Extract the [X, Y] coordinate from the center of the cell holding the provided text.  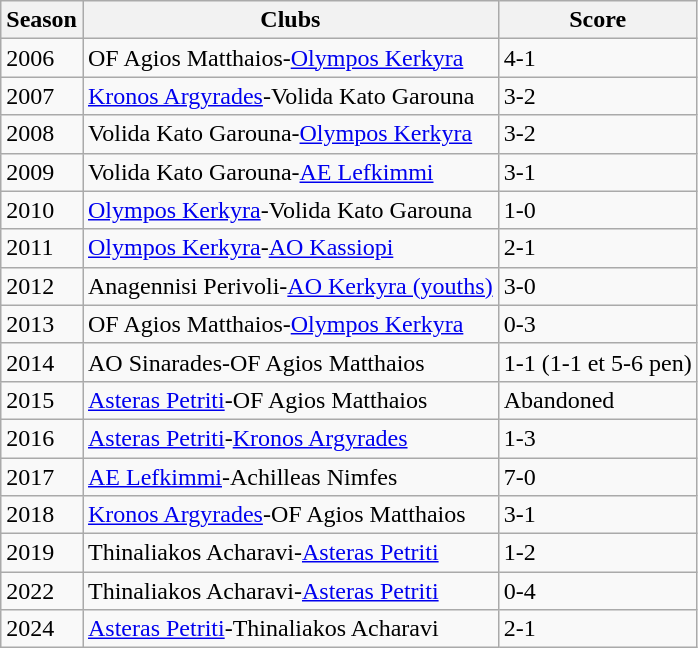
AO Sinarades-OF Agios Matthaios [290, 362]
Kronos Argyrades-Volida Kato Garouna [290, 96]
Score [598, 20]
2016 [42, 438]
2009 [42, 172]
0-4 [598, 591]
2013 [42, 324]
4-1 [598, 58]
3-0 [598, 286]
AE Lefkimmi-Achilleas Nimfes [290, 477]
2008 [42, 134]
Volida Kato Garouna-AE Lefkimmi [290, 172]
0-3 [598, 324]
2019 [42, 553]
2006 [42, 58]
2014 [42, 362]
2022 [42, 591]
Clubs [290, 20]
2011 [42, 248]
2010 [42, 210]
2015 [42, 400]
Volida Kato Garouna-Olympos Kerkyra [290, 134]
Kronos Argyrades-OF Agios Matthaios [290, 515]
Olympos Kerkyra-Volida Kato Garouna [290, 210]
Asteras Petriti-OF Agios Matthaios [290, 400]
Olympos Kerkyra-AO Kassiopi [290, 248]
2018 [42, 515]
1-1 (1-1 et 5-6 pen) [598, 362]
2012 [42, 286]
Abandoned [598, 400]
2017 [42, 477]
2024 [42, 629]
Asteras Petriti-Thinaliakos Acharavi [290, 629]
Asteras Petriti-Kronos Argyrades [290, 438]
Season [42, 20]
2007 [42, 96]
1-0 [598, 210]
Anagennisi Perivoli-AO Kerkyra (youths) [290, 286]
7-0 [598, 477]
1-3 [598, 438]
1-2 [598, 553]
